Provide the (x, y) coordinate of the cell's center where the given text is located.  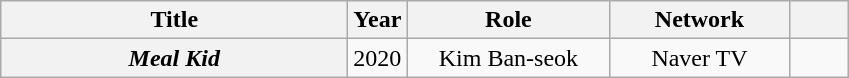
Network (700, 20)
Kim Ban-seok (508, 58)
Role (508, 20)
Naver TV (700, 58)
Meal Kid (174, 58)
Title (174, 20)
2020 (378, 58)
Year (378, 20)
